Output the (x, y) coordinate of the center of the cell containing the given text.  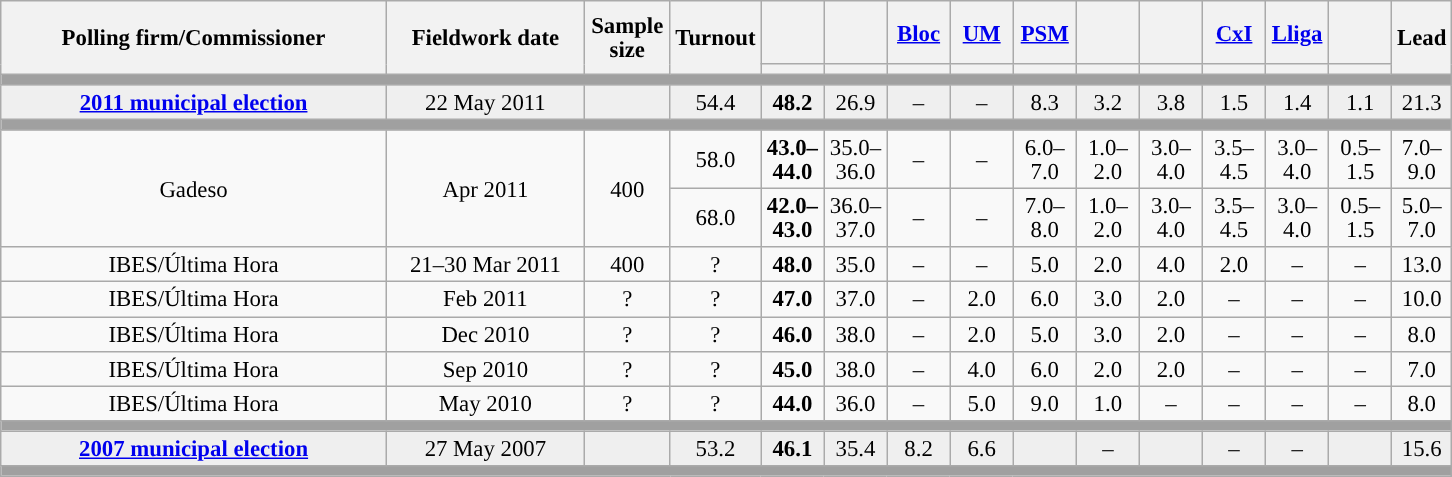
1.4 (1298, 102)
Feb 2011 (485, 300)
6.0–7.0 (1044, 160)
Dec 2010 (485, 334)
36.0–37.0 (856, 218)
7.0–9.0 (1422, 160)
10.0 (1422, 300)
47.0 (792, 300)
54.4 (716, 102)
46.1 (792, 448)
48.0 (792, 266)
Polling firm/Commissioner (194, 38)
PSM (1044, 32)
1.5 (1234, 102)
Apr 2011 (485, 188)
7.0 (1422, 368)
Gadeso (194, 188)
53.2 (716, 448)
7.0–8.0 (1044, 218)
8.2 (918, 448)
May 2010 (485, 404)
Fieldwork date (485, 38)
Sep 2010 (485, 368)
36.0 (856, 404)
68.0 (716, 218)
1.0 (1108, 404)
3.8 (1170, 102)
48.2 (792, 102)
Lead (1422, 38)
21.3 (1422, 102)
Sample size (627, 38)
2007 municipal election (194, 448)
1.1 (1360, 102)
15.6 (1422, 448)
22 May 2011 (485, 102)
21–30 Mar 2011 (485, 266)
27 May 2007 (485, 448)
42.0–43.0 (792, 218)
6.6 (982, 448)
45.0 (792, 368)
46.0 (792, 334)
UM (982, 32)
58.0 (716, 160)
35.0–36.0 (856, 160)
Turnout (716, 38)
37.0 (856, 300)
Bloc (918, 32)
3.2 (1108, 102)
44.0 (792, 404)
35.4 (856, 448)
43.0–44.0 (792, 160)
9.0 (1044, 404)
8.3 (1044, 102)
CxI (1234, 32)
35.0 (856, 266)
Lliga (1298, 32)
2011 municipal election (194, 102)
5.0–7.0 (1422, 218)
26.9 (856, 102)
13.0 (1422, 266)
